Provide the [X, Y] coordinate of the cell's center where the given text is located.  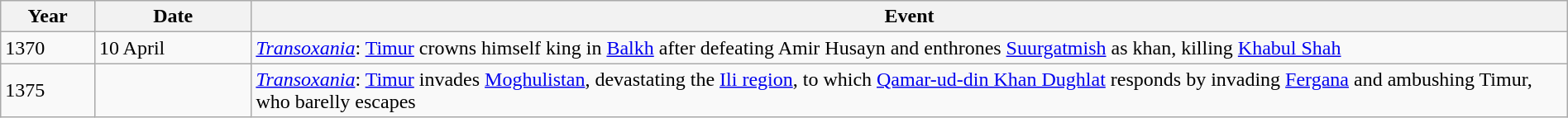
Year [48, 17]
1370 [48, 48]
Transoxania: Timur crowns himself king in Balkh after defeating Amir Husayn and enthrones Suurgatmish as khan, killing Khabul Shah [910, 48]
1375 [48, 91]
Event [910, 17]
Date [172, 17]
10 April [172, 48]
